Pinpoint the cell where the given text exists, returning its [X, Y] midpoint coordinate. 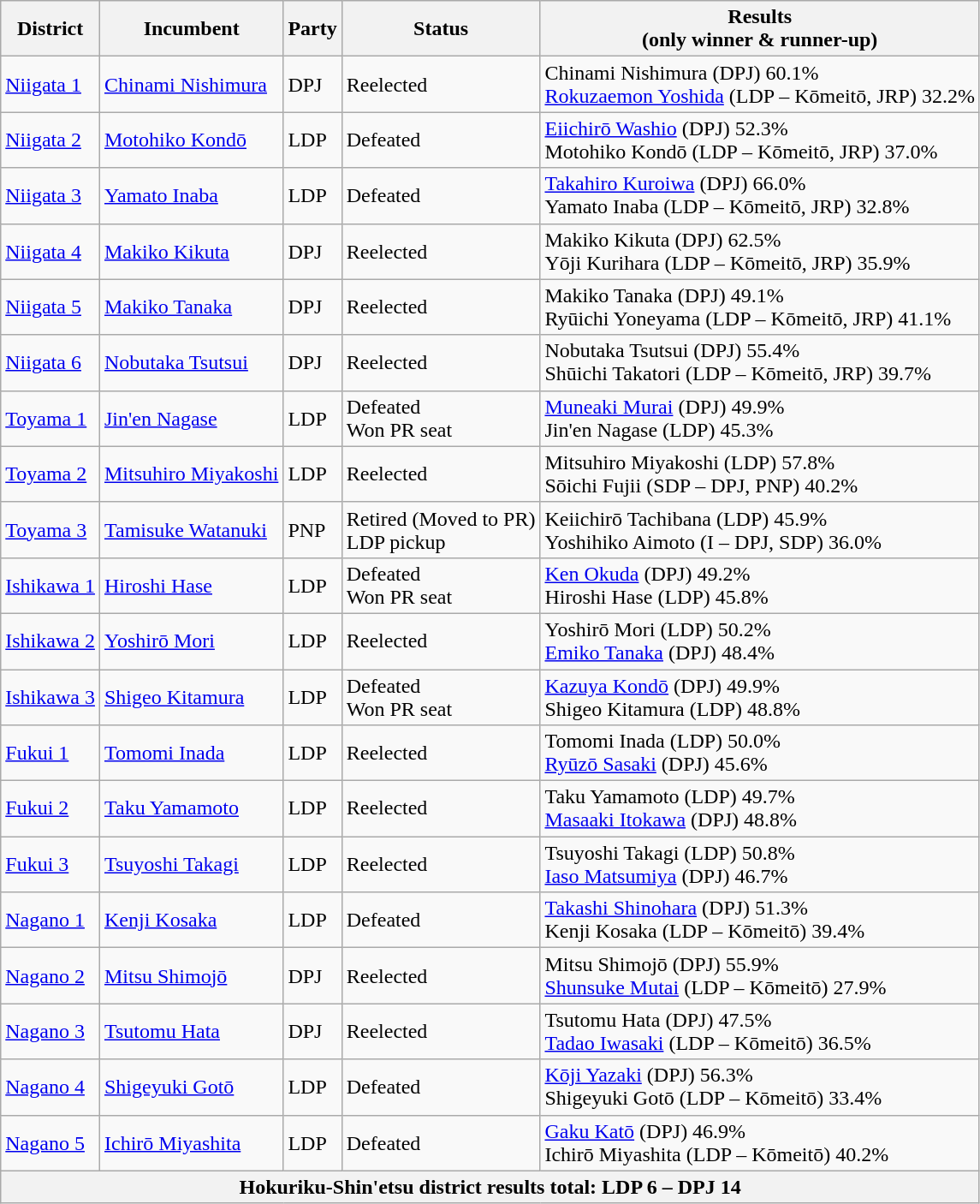
Chinami Nishimura [191, 84]
Status [441, 29]
Toyama 2 [50, 474]
PNP [312, 529]
Kazuya Kondō (DPJ) 49.9%Shigeo Kitamura (LDP) 48.8% [760, 697]
Nagano 5 [50, 1142]
Nagano 4 [50, 1088]
Ishikawa 3 [50, 697]
Kōji Yazaki (DPJ) 56.3%Shigeyuki Gotō (LDP – Kōmeitō) 33.4% [760, 1088]
Motohiko Kondō [191, 140]
Fukui 1 [50, 754]
Taku Yamamoto [191, 808]
Niigata 1 [50, 84]
Tsutomu Hata [191, 1031]
Niigata 2 [50, 140]
Toyama 1 [50, 418]
Toyama 3 [50, 529]
Tomomi Inada (LDP) 50.0%Ryūzō Sasaki (DPJ) 45.6% [760, 754]
Eiichirō Washio (DPJ) 52.3%Motohiko Kondō (LDP – Kōmeitō, JRP) 37.0% [760, 140]
Retired (Moved to PR)LDP pickup [441, 529]
Niigata 6 [50, 363]
Yoshirō Mori [191, 641]
Ichirō Miyashita [191, 1142]
Yoshirō Mori (LDP) 50.2%Emiko Tanaka (DPJ) 48.4% [760, 641]
Results(only winner & runner-up) [760, 29]
Makiko Tanaka [191, 307]
Muneaki Murai (DPJ) 49.9%Jin'en Nagase (LDP) 45.3% [760, 418]
Keiichirō Tachibana (LDP) 45.9%Yoshihiko Aimoto (I – DPJ, SDP) 36.0% [760, 529]
Makiko Kikuta [191, 252]
Niigata 3 [50, 195]
Tsuyoshi Takagi (LDP) 50.8%Iaso Matsumiya (DPJ) 46.7% [760, 865]
Mitsuhiro Miyakoshi [191, 474]
Nagano 2 [50, 976]
Makiko Tanaka (DPJ) 49.1%Ryūichi Yoneyama (LDP – Kōmeitō, JRP) 41.1% [760, 307]
Gaku Katō (DPJ) 46.9%Ichirō Miyashita (LDP – Kōmeitō) 40.2% [760, 1142]
Nobutaka Tsutsui [191, 363]
Yamato Inaba [191, 195]
Tamisuke Watanuki [191, 529]
Takashi Shinohara (DPJ) 51.3%Kenji Kosaka (LDP – Kōmeitō) 39.4% [760, 920]
Niigata 5 [50, 307]
Fukui 2 [50, 808]
Kenji Kosaka [191, 920]
Niigata 4 [50, 252]
Ishikawa 1 [50, 586]
Tomomi Inada [191, 754]
Makiko Kikuta (DPJ) 62.5%Yōji Kurihara (LDP – Kōmeitō, JRP) 35.9% [760, 252]
Ken Okuda (DPJ) 49.2%Hiroshi Hase (LDP) 45.8% [760, 586]
Tsutomu Hata (DPJ) 47.5%Tadao Iwasaki (LDP – Kōmeitō) 36.5% [760, 1031]
Fukui 3 [50, 865]
Ishikawa 2 [50, 641]
Incumbent [191, 29]
Nagano 3 [50, 1031]
Jin'en Nagase [191, 418]
Mitsu Shimojō [191, 976]
Mitsuhiro Miyakoshi (LDP) 57.8%Sōichi Fujii (SDP – DPJ, PNP) 40.2% [760, 474]
Hokuriku-Shin'etsu district results total: LDP 6 – DPJ 14 [490, 1187]
Mitsu Shimojō (DPJ) 55.9%Shunsuke Mutai (LDP – Kōmeitō) 27.9% [760, 976]
Shigeyuki Gotō [191, 1088]
Hiroshi Hase [191, 586]
Takahiro Kuroiwa (DPJ) 66.0%Yamato Inaba (LDP – Kōmeitō, JRP) 32.8% [760, 195]
Chinami Nishimura (DPJ) 60.1%Rokuzaemon Yoshida (LDP – Kōmeitō, JRP) 32.2% [760, 84]
District [50, 29]
Taku Yamamoto (LDP) 49.7%Masaaki Itokawa (DPJ) 48.8% [760, 808]
Party [312, 29]
Tsuyoshi Takagi [191, 865]
Nagano 1 [50, 920]
Shigeo Kitamura [191, 697]
Nobutaka Tsutsui (DPJ) 55.4%Shūichi Takatori (LDP – Kōmeitō, JRP) 39.7% [760, 363]
